Pinpoint the cell where the given text exists, returning its (x, y) midpoint coordinate. 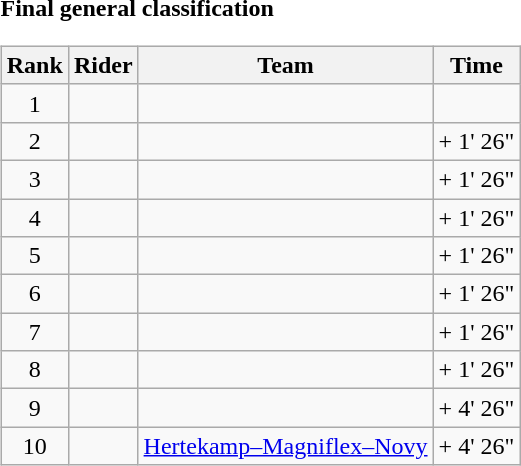
3 (34, 179)
10 (34, 446)
8 (34, 370)
4 (34, 217)
2 (34, 141)
1 (34, 103)
Time (476, 65)
5 (34, 256)
Rank (34, 65)
Rider (103, 65)
9 (34, 408)
Team (286, 65)
6 (34, 294)
Hertekamp–Magniflex–Novy (286, 446)
7 (34, 332)
